Return (X, Y) of the center of cell containing provided text 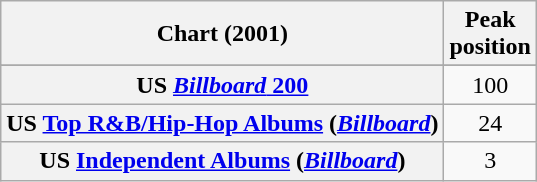
100 (490, 85)
Peakposition (490, 34)
Chart (2001) (222, 34)
US Billboard 200 (222, 85)
24 (490, 123)
3 (490, 161)
US Independent Albums (Billboard) (222, 161)
US Top R&B/Hip-Hop Albums (Billboard) (222, 123)
